Locate the cell with the specified text and output its [x, y] center coordinate. 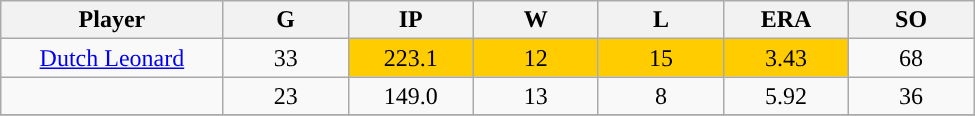
149.0 [410, 96]
5.92 [786, 96]
L [660, 20]
23 [286, 96]
Dutch Leonard [112, 58]
SO [912, 20]
IP [410, 20]
W [536, 20]
33 [286, 58]
G [286, 20]
8 [660, 96]
12 [536, 58]
Player [112, 20]
13 [536, 96]
223.1 [410, 58]
ERA [786, 20]
68 [912, 58]
15 [660, 58]
36 [912, 96]
3.43 [786, 58]
